Extract the (x, y) coordinate from the center of the cell holding the provided text.  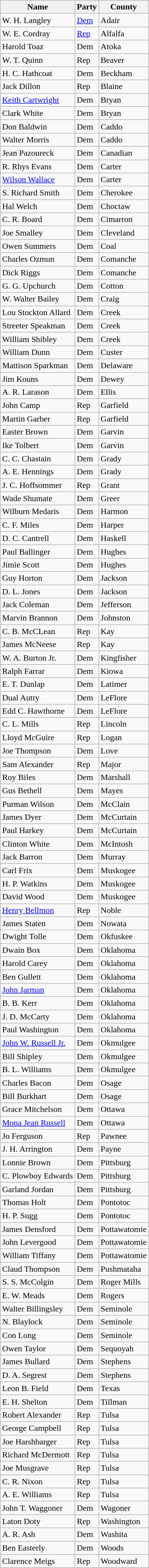
Latimer (124, 684)
Coal (124, 246)
Grant (124, 485)
Ben Easterly (38, 1548)
Hal Welch (38, 206)
Major (124, 764)
John Camp (38, 406)
Washita (124, 1534)
Gus Bethell (38, 790)
Woods (124, 1548)
Ike Tolbert (38, 445)
Laton Doty (38, 1521)
Don Baldwin (38, 126)
Harmon (124, 512)
J. C. Hoffsommer (38, 485)
Carl Frix (38, 870)
Jean Pazoureck (38, 153)
County (124, 7)
Charles Bacon (38, 1083)
A. R. Larason (38, 392)
Noble (124, 910)
Texas (124, 1388)
Cotton (124, 286)
James Densford (38, 1229)
N. Blaylock (38, 1322)
Cleveland (124, 233)
Joe Thompson (38, 751)
Washington (124, 1521)
Haskell (124, 538)
H. P. Watkins (38, 884)
Owen Summers (38, 246)
Joe Musgrave (38, 1468)
Sequoyah (124, 1348)
A. E. Hennings (38, 472)
Easter Brown (38, 432)
Guy Horton (38, 578)
Alfalfa (124, 34)
Leon B. Field (38, 1388)
Roy Biles (38, 777)
W. E. Cordray (38, 34)
E. T. Dunlap (38, 684)
John Levergood (38, 1242)
Joe Smalley (38, 233)
W. A. Burton Jr. (38, 658)
C. C. Chastain (38, 459)
Jack Coleman (38, 605)
Payne (124, 1149)
Beaver (124, 60)
Harold Toaz (38, 47)
Nowata (124, 923)
Lincoln (124, 724)
Jack Barron (38, 857)
Ellis (124, 392)
Delaware (124, 365)
Claud Thompson (38, 1269)
Purman Wilson (38, 804)
McIntosh (124, 844)
Joe Harshbarger (38, 1442)
Craig (124, 299)
Con Long (38, 1335)
Love (124, 751)
Grace Mitchelson (38, 1109)
Beckham (124, 73)
Greer (124, 498)
James Bullard (38, 1362)
C. F. Miles (38, 525)
Paul Harkey (38, 831)
Jack Dillon (38, 87)
J. D. McCarty (38, 1017)
Streeter Speakman (38, 326)
Dwight Tolle (38, 937)
Blaine (124, 87)
D. C. Cantrell (38, 538)
Lonnie Brown (38, 1162)
W. H. Langley (38, 20)
James McNeese (38, 645)
Charles Ozmun (38, 259)
Jimie Scott (38, 565)
Thomas Holt (38, 1202)
Clinton White (38, 844)
Okfuskee (124, 937)
Atoka (124, 47)
David Wood (38, 897)
H. P. Sugg (38, 1216)
William Tiffany (38, 1256)
Cherokee (124, 193)
William Dunn (38, 352)
Kingfisher (124, 658)
Henry Bellmon (38, 910)
Woodward (124, 1561)
Edd C. Hawthorne (38, 711)
B. L. Williams (38, 1070)
Richard McDermott (38, 1455)
Lloyd McGuire (38, 737)
Wilson Wallace (38, 180)
Dick Riggs (38, 273)
Ralph Farrar (38, 671)
Bill Shipley (38, 1056)
Paul Ballinger (38, 551)
Mattison Sparkman (38, 365)
Wagoner (124, 1508)
Mayes (124, 790)
Custer (124, 352)
W. T. Quinn (38, 60)
Canadian (124, 153)
J. H. Arrington (38, 1149)
Marshall (124, 777)
James Staten (38, 923)
S. Richard Smith (38, 193)
Paul Washington (38, 1030)
C. Plowboy Edwards (38, 1176)
Owen Taylor (38, 1348)
Walter Billingsley (38, 1309)
R. Rhys Evans (38, 166)
George Campbell (38, 1428)
John W. Russell Jr. (38, 1043)
Walter Morris (38, 140)
Adair (124, 20)
Pushmataha (124, 1269)
Roger Mills (124, 1282)
C. R. Board (38, 220)
Harper (124, 525)
Dewey (124, 379)
Lou Stockton Allard (38, 312)
Sam Alexander (38, 764)
Marvin Brannon (38, 618)
Keith Cartwright (38, 100)
W. Walter Bailey (38, 299)
B. B. Kerr (38, 1003)
Robert Alexander (38, 1415)
E. H. Shelton (38, 1402)
Garland Jordan (38, 1189)
Kiowa (124, 671)
John Jarman (38, 990)
Ben Gullett (38, 976)
Murray (124, 857)
Dwain Box (38, 950)
Clarence Meigs (38, 1561)
James Dyer (38, 817)
H. C. Hathcoat (38, 73)
John T. Waggoner (38, 1508)
Tillman (124, 1402)
Choctaw (124, 206)
Logan (124, 737)
Clark White (38, 113)
S. S. McColgin (38, 1282)
Rogers (124, 1295)
Jefferson (124, 605)
Dual Autry (38, 698)
A. E. Williams (38, 1495)
Mona Jean Russell (38, 1123)
Name (38, 7)
Pawnee (124, 1136)
D. L. Jones (38, 592)
Martin Garber (38, 419)
Johnston (124, 618)
Harold Carey (38, 963)
C. L. Mills (38, 724)
Bill Burkhart (38, 1096)
G. G. Upchurch (38, 286)
William Shibley (38, 339)
E. W. Meads (38, 1295)
Party (87, 7)
A. R. Ash (38, 1534)
McClain (124, 804)
C. R. Nixon (38, 1481)
C. B. McCLean (38, 631)
Wade Shumate (38, 498)
Jo Ferguson (38, 1136)
D. A. Segrest (38, 1375)
Jim Kouns (38, 379)
Wilburn Medaris (38, 512)
Cimarron (124, 220)
